Scan for the cell matching the given text and deliver its (x, y) coordinate at center. 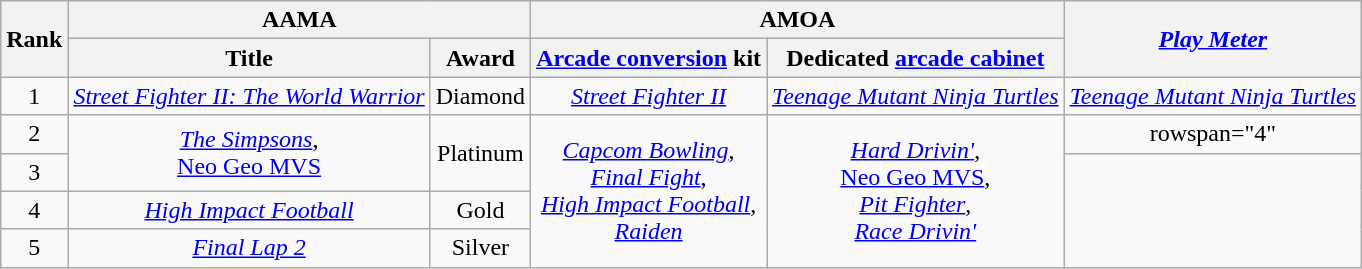
Dedicated arcade cabinet (916, 58)
High Impact Football (249, 210)
2 (34, 134)
Street Fighter II (649, 96)
4 (34, 210)
1 (34, 96)
AMOA (798, 20)
Final Lap 2 (249, 248)
Diamond (480, 96)
Rank (34, 39)
Capcom Bowling, Final Fight, High Impact Football, Raiden (649, 191)
Gold (480, 210)
Platinum (480, 153)
Street Fighter II: The World Warrior (249, 96)
Title (249, 58)
Arcade conversion kit (649, 58)
The Simpsons, Neo Geo MVS (249, 153)
Play Meter (1213, 39)
Hard Drivin', Neo Geo MVS, Pit Fighter, Race Drivin' (916, 191)
AAMA (300, 20)
rowspan="4" (1213, 134)
Silver (480, 248)
3 (34, 172)
Award (480, 58)
5 (34, 248)
